For the text-containing cell, return its midpoint in [x, y] coordinate format. 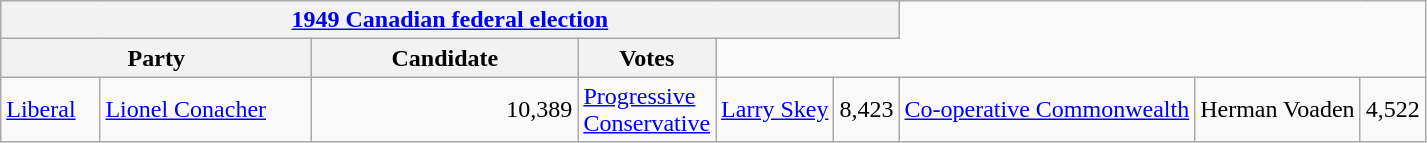
Progressive Conservative [647, 110]
Votes [647, 58]
Herman Voaden [1278, 110]
Liberal [50, 110]
1949 Canadian federal election [450, 20]
Larry Skey [775, 110]
8,423 [866, 110]
10,389 [445, 110]
Lionel Conacher [206, 110]
Party [156, 58]
Candidate [445, 58]
4,522 [1392, 110]
Co-operative Commonwealth [1047, 110]
